Return (x, y) of the center of cell containing provided text 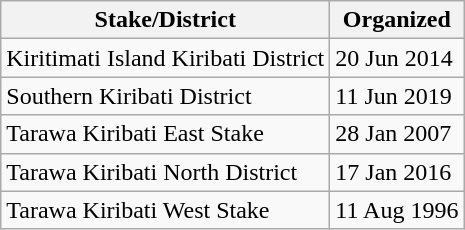
Kiritimati Island Kiribati District (166, 58)
11 Aug 1996 (397, 210)
17 Jan 2016 (397, 172)
Southern Kiribati District (166, 96)
28 Jan 2007 (397, 134)
Tarawa Kiribati East Stake (166, 134)
Organized (397, 20)
11 Jun 2019 (397, 96)
Stake/District (166, 20)
Tarawa Kiribati West Stake (166, 210)
20 Jun 2014 (397, 58)
Tarawa Kiribati North District (166, 172)
